Search for the cell housing the specified text and yield its [x, y] center coordinate. 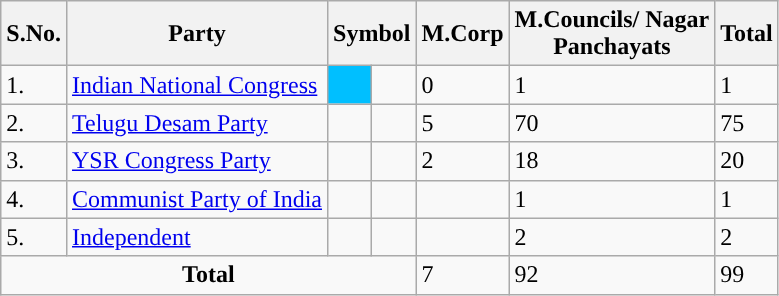
4. [34, 199]
S.No. [34, 34]
Telugu Desam Party [196, 123]
Symbol [372, 34]
Indian National Congress [196, 85]
Communist Party of India [196, 199]
3. [34, 161]
YSR Congress Party [196, 161]
1. [34, 85]
Independent [196, 237]
0 [462, 85]
M.Corp [462, 34]
2. [34, 123]
Party [196, 34]
M.Councils/ NagarPanchayats [612, 34]
7 [462, 275]
99 [747, 275]
92 [612, 275]
18 [612, 161]
5 [462, 123]
20 [747, 161]
75 [747, 123]
70 [612, 123]
5. [34, 237]
